Extract the [x, y] coordinate from the center of the cell holding the provided text.  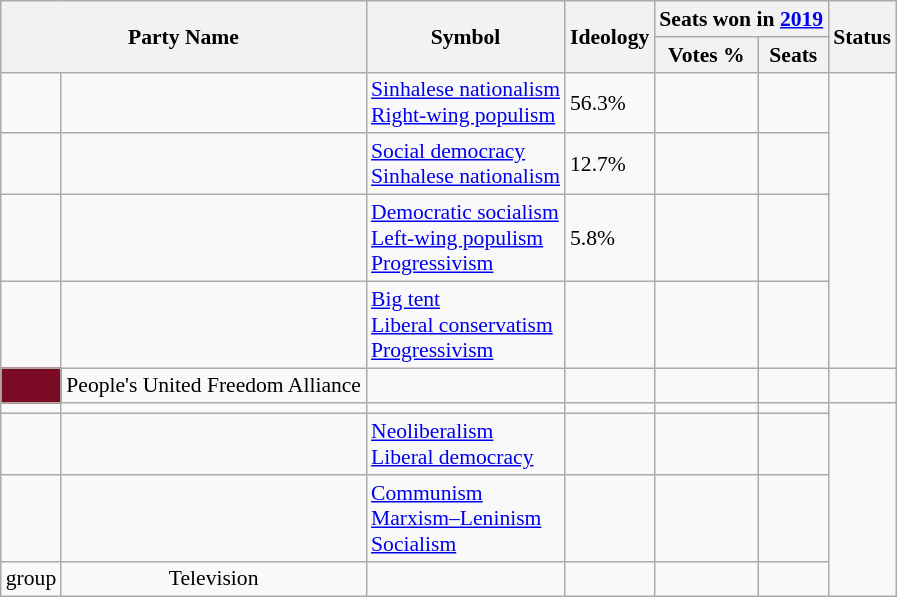
People's United Freedom Alliance [214, 386]
Seats [793, 55]
Votes % [706, 55]
Social democracySinhalese nationalism [466, 164]
12.7% [610, 164]
Symbol [466, 36]
5.8% [610, 238]
56.3% [610, 102]
Big tentLiberal conservatismProgressivism [466, 324]
NeoliberalismLiberal democracy [466, 444]
Seats won in 2019 [741, 19]
Democratic socialismLeft-wing populismProgressivism [466, 238]
Party Name [184, 36]
Sinhalese nationalismRight-wing populism [466, 102]
CommunismMarxism–LeninismSocialism [466, 518]
Status [862, 36]
group [31, 579]
Ideology [610, 36]
Television [214, 579]
